Capture the cell that displays the provided text and extract its (X, Y) central coordinate. 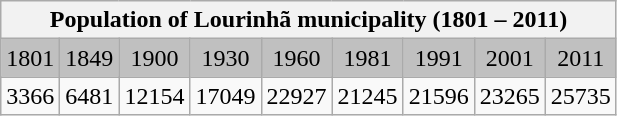
1801 (30, 58)
22927 (296, 96)
12154 (154, 96)
21596 (438, 96)
1900 (154, 58)
3366 (30, 96)
21245 (368, 96)
2001 (510, 58)
1991 (438, 58)
1981 (368, 58)
1960 (296, 58)
Population of Lourinhã municipality (1801 – 2011) (309, 20)
23265 (510, 96)
1930 (226, 58)
2011 (580, 58)
25735 (580, 96)
17049 (226, 96)
6481 (90, 96)
1849 (90, 58)
